Pinpoint the cell where the given text exists, returning its [x, y] midpoint coordinate. 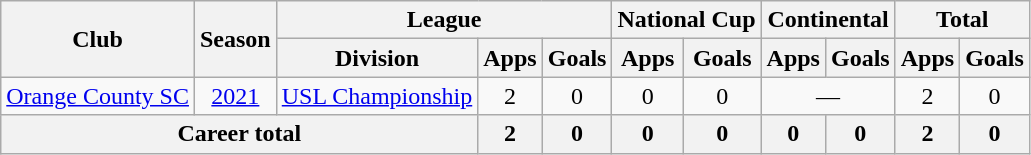
Club [98, 39]
National Cup [686, 20]
Season [235, 39]
Continental [828, 20]
Career total [240, 134]
USL Championship [377, 96]
2021 [235, 96]
— [828, 96]
League [444, 20]
Total [962, 20]
Division [377, 58]
Orange County SC [98, 96]
